Determine the [x, y] coordinate at the center of the cell enclosing the given text.  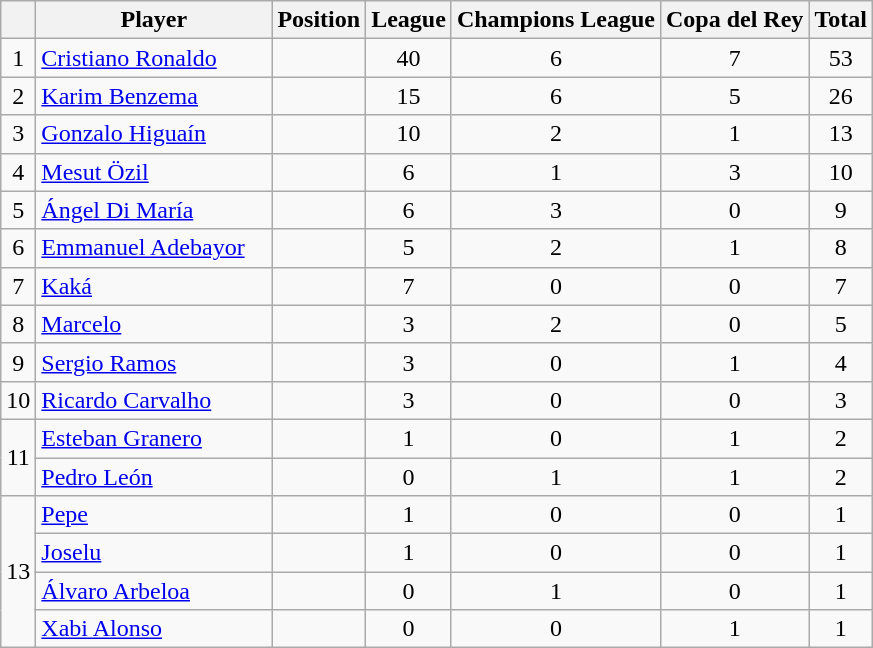
Xabi Alonso [154, 629]
Kaká [154, 286]
Pedro León [154, 477]
Álvaro Arbeloa [154, 591]
40 [409, 58]
Position [319, 20]
Joselu [154, 553]
Mesut Özil [154, 172]
Karim Benzema [154, 96]
Emmanuel Adebayor [154, 248]
Cristiano Ronaldo [154, 58]
Marcelo [154, 324]
26 [841, 96]
Ángel Di María [154, 210]
15 [409, 96]
Player [154, 20]
Total [841, 20]
Ricardo Carvalho [154, 400]
Esteban Granero [154, 438]
11 [18, 457]
Copa del Rey [734, 20]
Pepe [154, 515]
53 [841, 58]
Gonzalo Higuaín [154, 134]
Champions League [556, 20]
Sergio Ramos [154, 362]
League [409, 20]
